Output the [x, y] coordinate of the center of the cell containing the given text.  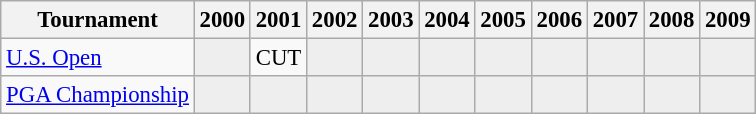
U.S. Open [98, 58]
2008 [672, 20]
2006 [559, 20]
2004 [447, 20]
2009 [728, 20]
2003 [391, 20]
CUT [278, 58]
2002 [335, 20]
2005 [503, 20]
PGA Championship [98, 95]
2001 [278, 20]
2007 [615, 20]
Tournament [98, 20]
2000 [222, 20]
